Search for the cell housing the specified text and yield its [x, y] center coordinate. 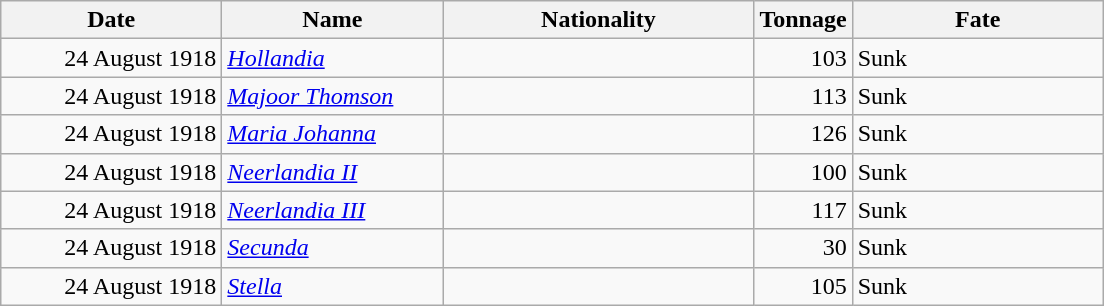
105 [803, 286]
Hollandia [332, 58]
103 [803, 58]
Date [112, 20]
Neerlandia II [332, 172]
Stella [332, 286]
113 [803, 96]
30 [803, 248]
Fate [978, 20]
Nationality [598, 20]
Majoor Thomson [332, 96]
Neerlandia III [332, 210]
Name [332, 20]
Secunda [332, 248]
126 [803, 134]
100 [803, 172]
Maria Johanna [332, 134]
Tonnage [803, 20]
117 [803, 210]
